Find where the given text appears and provide that cell's center as (x, y) coordinate. 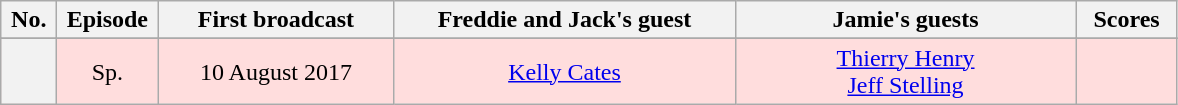
Freddie and Jack's guest (564, 20)
Jamie's guests (906, 20)
First broadcast (276, 20)
10 August 2017 (276, 72)
Scores (1126, 20)
Episode (108, 20)
No. (29, 20)
Thierry HenryJeff Stelling (906, 72)
Sp. (108, 72)
Kelly Cates (564, 72)
